Locate the cell with the specified text and output its (x, y) center coordinate. 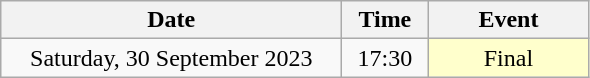
Time (385, 20)
Saturday, 30 September 2023 (172, 58)
Date (172, 20)
Event (508, 20)
Final (508, 58)
17:30 (385, 58)
